For the text-containing cell, return its midpoint in (x, y) coordinate format. 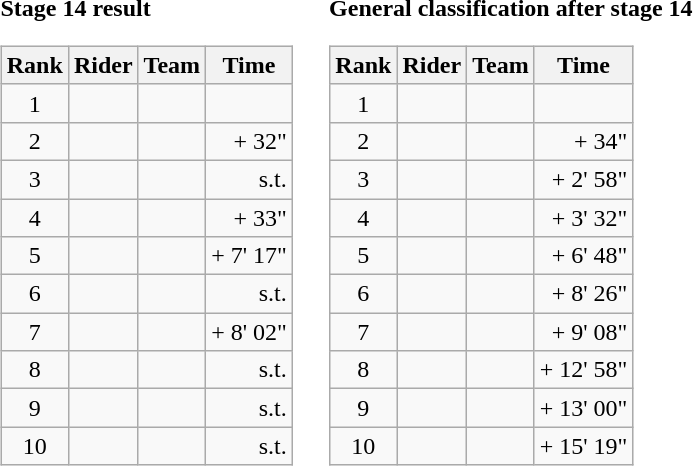
+ 34" (584, 141)
+ 13' 00" (584, 408)
+ 33" (250, 217)
+ 9' 08" (584, 332)
+ 32" (250, 141)
+ 12' 58" (584, 370)
+ 2' 58" (584, 179)
+ 8' 02" (250, 332)
+ 7' 17" (250, 256)
+ 15' 19" (584, 446)
+ 6' 48" (584, 256)
+ 8' 26" (584, 294)
+ 3' 32" (584, 217)
